Capture the cell that displays the provided text and extract its [x, y] central coordinate. 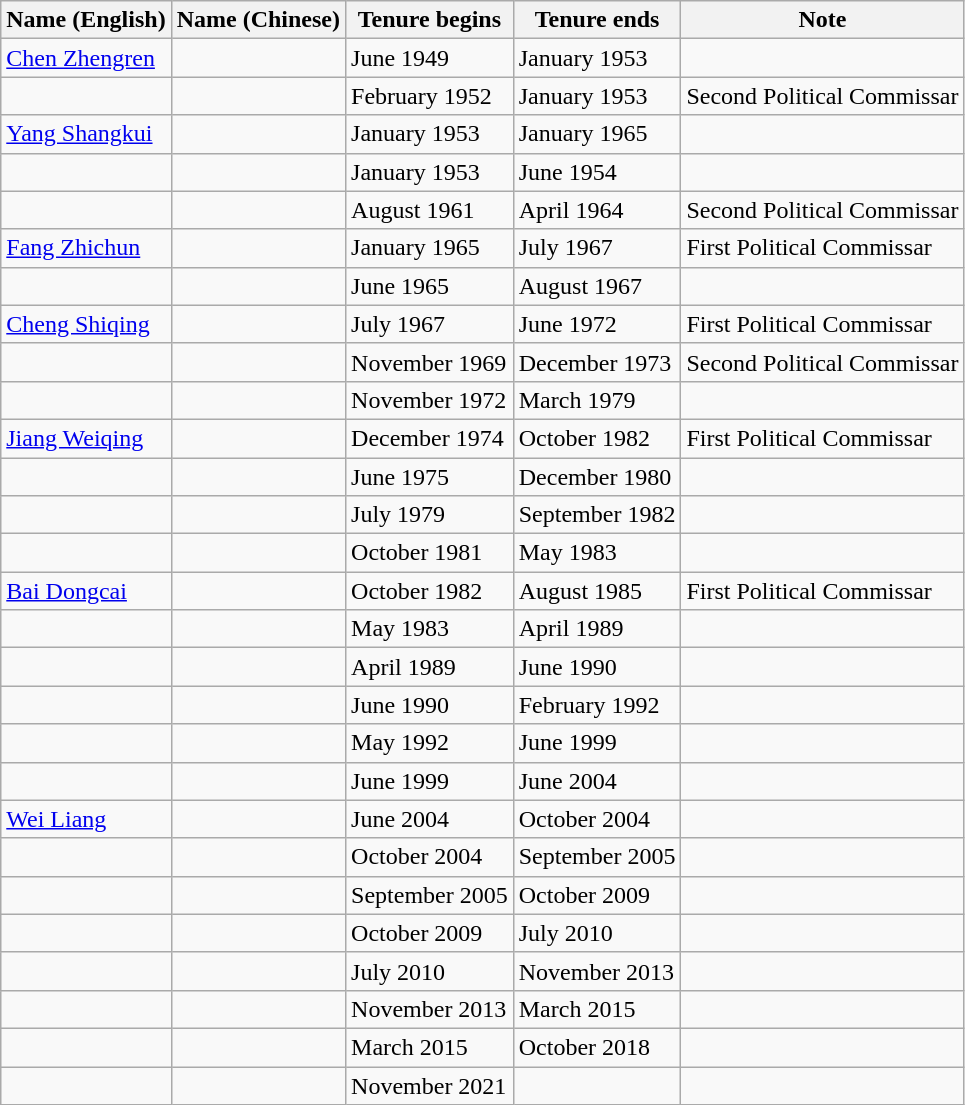
November 1972 [430, 400]
Name (Chinese) [258, 20]
August 1961 [430, 210]
June 1954 [597, 172]
July 1979 [430, 515]
Jiang Weiqing [86, 438]
February 1992 [597, 705]
May 1992 [430, 743]
November 2021 [430, 1085]
August 1967 [597, 286]
December 1973 [597, 362]
February 1952 [430, 96]
Name (English) [86, 20]
Wei Liang [86, 819]
Tenure begins [430, 20]
Bai Dongcai [86, 591]
June 1965 [430, 286]
November 1969 [430, 362]
August 1985 [597, 591]
Chen Zhengren [86, 58]
June 1949 [430, 58]
December 1980 [597, 477]
June 1975 [430, 477]
Tenure ends [597, 20]
Yang Shangkui [86, 134]
Cheng Shiqing [86, 324]
March 1979 [597, 400]
Fang Zhichun [86, 248]
December 1974 [430, 438]
October 2018 [597, 1047]
October 1981 [430, 553]
April 1964 [597, 210]
June 1972 [597, 324]
Note [822, 20]
September 1982 [597, 515]
